Return the [x, y] coordinate for the center point of the cell that contains the specified text.  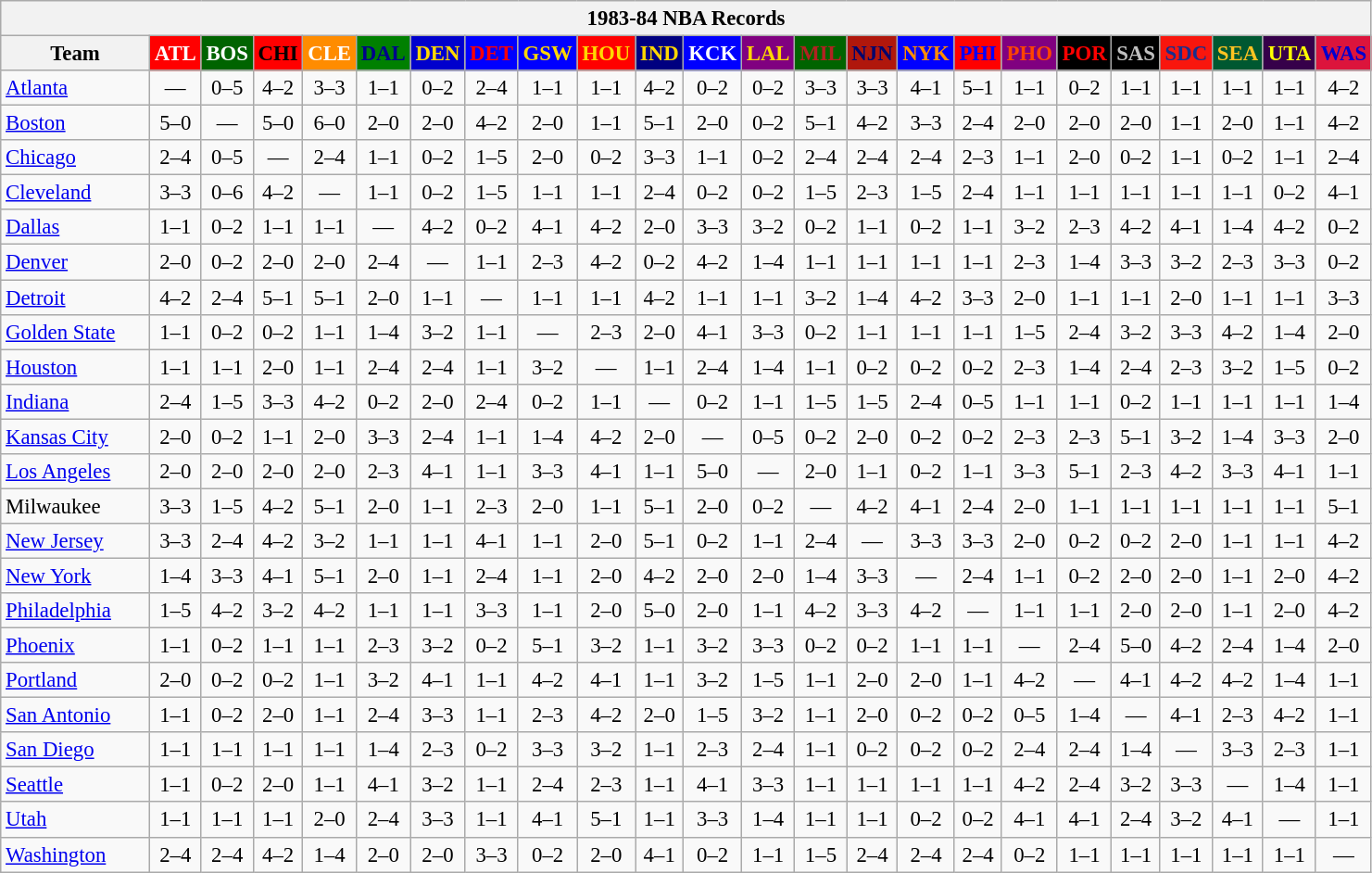
Phoenix [76, 646]
WAS [1343, 54]
Boston [76, 123]
SEA [1238, 54]
MIL [821, 54]
Dallas [76, 227]
Kansas City [76, 436]
Chicago [76, 158]
DAL [384, 54]
Portland [76, 680]
San Antonio [76, 715]
Los Angeles [76, 472]
1983-84 NBA Records [686, 19]
DEN [437, 54]
Washington [76, 854]
San Diego [76, 750]
Indiana [76, 401]
SAS [1136, 54]
CHI [278, 54]
Seattle [76, 785]
DET [491, 54]
SDC [1186, 54]
Milwaukee [76, 506]
6–0 [330, 123]
Philadelphia [76, 611]
LAL [767, 54]
NJN [873, 54]
GSW [548, 54]
BOS [227, 54]
Atlanta [76, 88]
PHO [1029, 54]
IND [660, 54]
Denver [76, 262]
Cleveland [76, 193]
HOU [606, 54]
New York [76, 576]
POR [1084, 54]
0–6 [227, 193]
New Jersey [76, 541]
Team [76, 54]
KCK [713, 54]
Utah [76, 820]
CLE [330, 54]
NYK [926, 54]
ATL [175, 54]
Houston [76, 367]
PHI [978, 54]
UTA [1290, 54]
Golden State [76, 332]
Detroit [76, 297]
